Pinpoint the cell where the given text exists, returning its [x, y] midpoint coordinate. 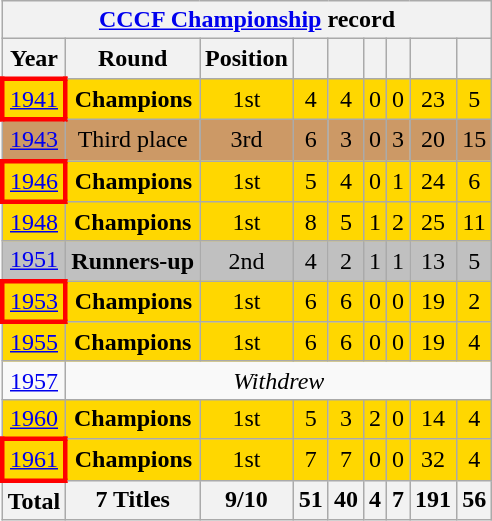
56 [474, 500]
1943 [34, 140]
Third place [133, 140]
1957 [34, 380]
40 [346, 500]
20 [434, 140]
25 [434, 222]
8 [310, 222]
1961 [34, 460]
191 [434, 500]
9/10 [247, 500]
3rd [247, 140]
Withdrew [279, 380]
24 [434, 180]
13 [434, 261]
Total [34, 500]
2nd [247, 261]
23 [434, 98]
7 Titles [133, 500]
51 [310, 500]
14 [434, 419]
1941 [34, 98]
1951 [34, 261]
1955 [34, 342]
Year [34, 59]
CCCF Championship record [246, 20]
Runners-up [133, 261]
32 [434, 460]
15 [474, 140]
Round [133, 59]
11 [474, 222]
Position [247, 59]
1953 [34, 302]
1948 [34, 222]
1946 [34, 180]
1960 [34, 419]
